Identify which cell holds the provided text, then report its [x, y] central coordinate. 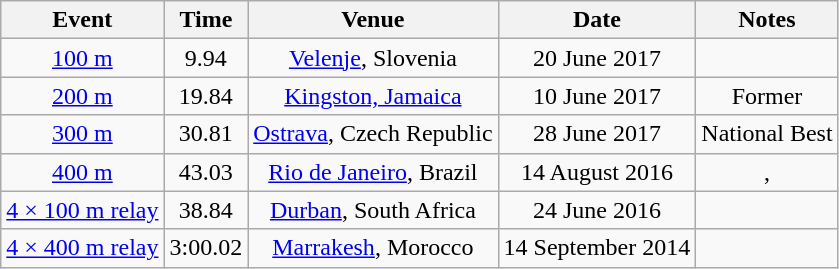
4 × 100 m relay [82, 210]
10 June 2017 [597, 96]
Notes [767, 20]
Venue [373, 20]
20 June 2017 [597, 58]
, [767, 172]
43.03 [206, 172]
9.94 [206, 58]
Rio de Janeiro, Brazil [373, 172]
Date [597, 20]
Durban, South Africa [373, 210]
4 × 400 m relay [82, 248]
24 June 2016 [597, 210]
38.84 [206, 210]
Ostrava, Czech Republic [373, 134]
200 m [82, 96]
14 September 2014 [597, 248]
14 August 2016 [597, 172]
Time [206, 20]
Event [82, 20]
100 m [82, 58]
Kingston, Jamaica [373, 96]
19.84 [206, 96]
400 m [82, 172]
Velenje, Slovenia [373, 58]
Marrakesh, Morocco [373, 248]
300 m [82, 134]
National Best [767, 134]
Former [767, 96]
3:00.02 [206, 248]
30.81 [206, 134]
28 June 2017 [597, 134]
